Capture the cell that displays the provided text and extract its [X, Y] central coordinate. 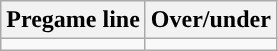
Pregame line [74, 20]
Over/under [210, 20]
